Return (X, Y) of the center of cell containing provided text 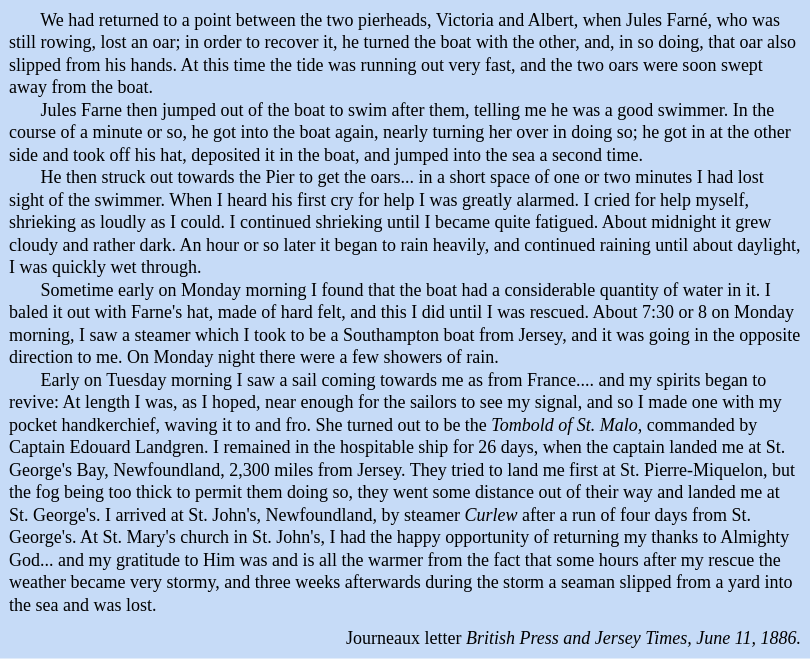
Journeaux letter British Press and Jersey Times, June 11, 1886. (406, 639)
